Identify which cell holds the provided text, then report its [x, y] central coordinate. 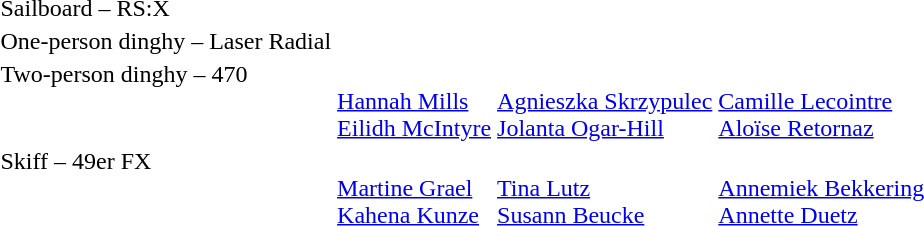
Agnieszka SkrzypulecJolanta Ogar-Hill [605, 101]
Hannah MillsEilidh McIntyre [414, 101]
